Detect which cell encompasses the target text, then output its (X, Y) center coordinate. 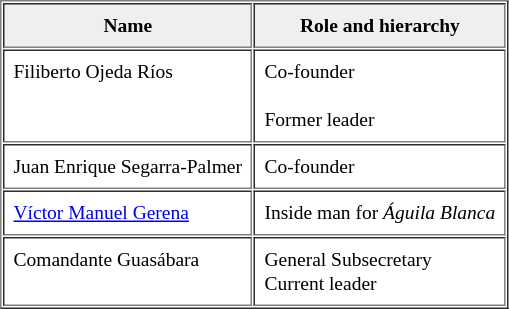
Víctor Manuel Gerena (128, 212)
Co-founderFormer leader (380, 96)
Comandante Guasábara (128, 272)
Co-founder (380, 166)
Role and hierarchy (380, 26)
Juan Enrique Segarra-Palmer (128, 166)
Filiberto Ojeda Ríos (128, 96)
Inside man for Águila Blanca (380, 212)
General SubsecretaryCurrent leader (380, 272)
Name (128, 26)
